For the text-containing cell, return its midpoint in [x, y] coordinate format. 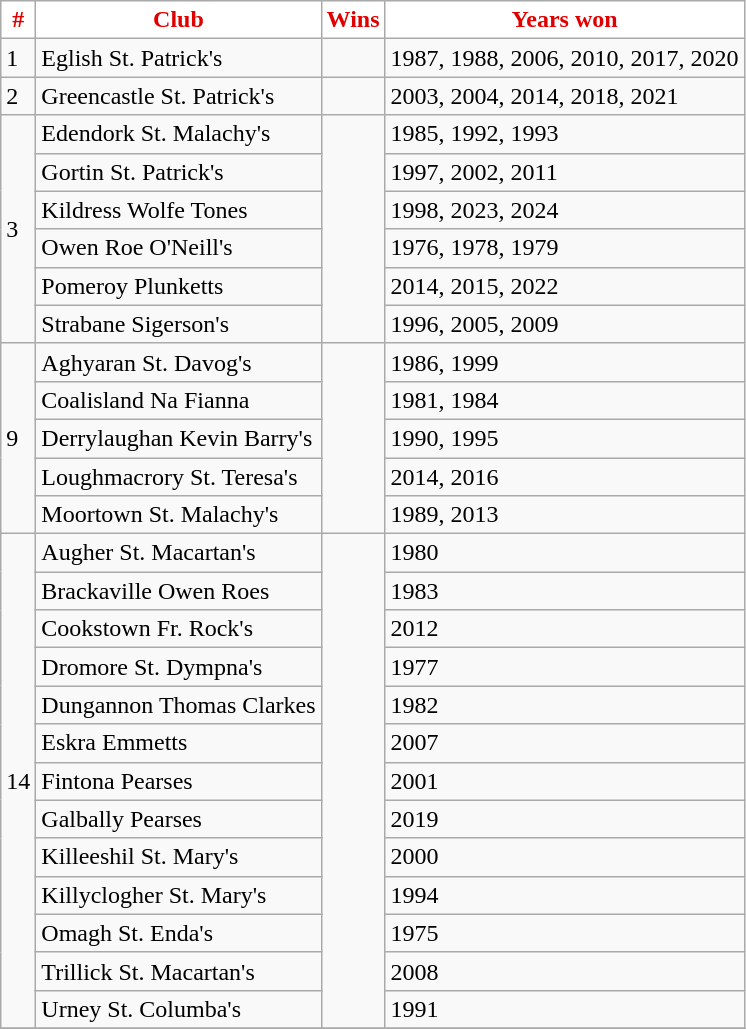
Owen Roe O'Neill's [178, 248]
Club [178, 20]
14 [18, 782]
Dromore St. Dympna's [178, 667]
1994 [564, 895]
Augher St. Macartan's [178, 553]
Pomeroy Plunketts [178, 286]
1998, 2023, 2024 [564, 210]
1982 [564, 705]
# [18, 20]
Strabane Sigerson's [178, 324]
1987, 1988, 2006, 2010, 2017, 2020 [564, 58]
1977 [564, 667]
3 [18, 229]
Aghyaran St. Davog's [178, 362]
Eskra Emmetts [178, 743]
Derrylaughan Kevin Barry's [178, 438]
1983 [564, 591]
1990, 1995 [564, 438]
1975 [564, 933]
Omagh St. Enda's [178, 933]
2003, 2004, 2014, 2018, 2021 [564, 96]
1989, 2013 [564, 515]
9 [18, 438]
2012 [564, 629]
Greencastle St. Patrick's [178, 96]
Loughmacrory St. Teresa's [178, 477]
1997, 2002, 2011 [564, 172]
1981, 1984 [564, 400]
2014, 2016 [564, 477]
Cookstown Fr. Rock's [178, 629]
Killeeshil St. Mary's [178, 857]
Gortin St. Patrick's [178, 172]
Galbally Pearses [178, 819]
Fintona Pearses [178, 781]
Dungannon Thomas Clarkes [178, 705]
2014, 2015, 2022 [564, 286]
1 [18, 58]
2007 [564, 743]
Coalisland Na Fianna [178, 400]
Killyclogher St. Mary's [178, 895]
Wins [353, 20]
1980 [564, 553]
2 [18, 96]
1985, 1992, 1993 [564, 134]
1986, 1999 [564, 362]
1991 [564, 1009]
Edendork St. Malachy's [178, 134]
Kildress Wolfe Tones [178, 210]
Eglish St. Patrick's [178, 58]
2000 [564, 857]
2019 [564, 819]
Trillick St. Macartan's [178, 971]
2001 [564, 781]
1976, 1978, 1979 [564, 248]
Moortown St. Malachy's [178, 515]
Brackaville Owen Roes [178, 591]
Urney St. Columba's [178, 1009]
2008 [564, 971]
Years won [564, 20]
1996, 2005, 2009 [564, 324]
